Search for the cell housing the specified text and yield its (x, y) center coordinate. 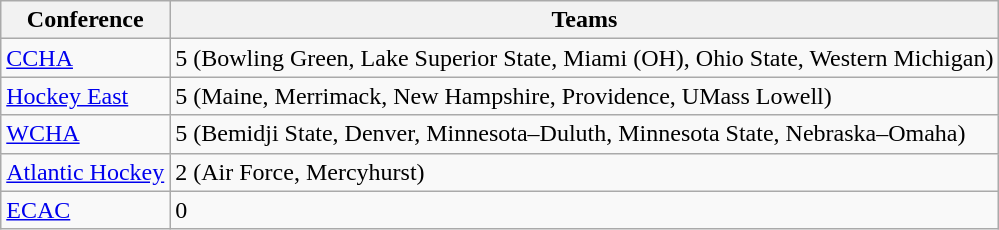
2 (Air Force, Mercyhurst) (584, 172)
5 (Bowling Green, Lake Superior State, Miami (OH), Ohio State, Western Michigan) (584, 58)
0 (584, 210)
Conference (86, 20)
Hockey East (86, 96)
5 (Maine, Merrimack, New Hampshire, Providence, UMass Lowell) (584, 96)
5 (Bemidji State, Denver, Minnesota–Duluth, Minnesota State, Nebraska–Omaha) (584, 134)
WCHA (86, 134)
CCHA (86, 58)
Teams (584, 20)
ECAC (86, 210)
Atlantic Hockey (86, 172)
